Return (x, y) of the center of cell containing provided text 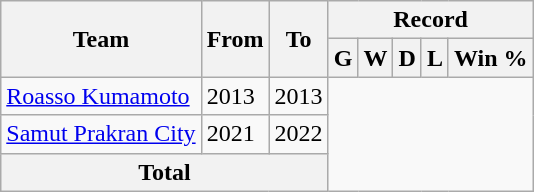
Roasso Kumamoto (101, 96)
D (407, 58)
To (298, 39)
Total (164, 172)
G (343, 58)
2022 (298, 134)
From (235, 39)
Team (101, 39)
L (434, 58)
2021 (235, 134)
W (376, 58)
Record (430, 20)
Win % (490, 58)
Samut Prakran City (101, 134)
